Search for the cell housing the specified text and yield its [x, y] center coordinate. 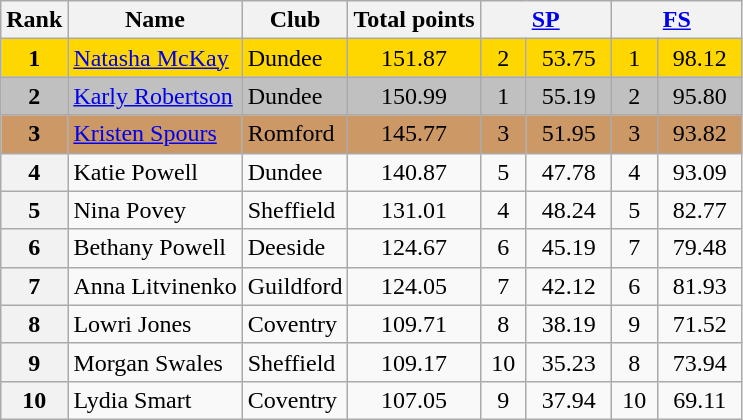
Guildford [295, 286]
Nina Povey [155, 210]
151.87 [414, 58]
Total points [414, 20]
145.77 [414, 134]
124.05 [414, 286]
53.75 [568, 58]
71.52 [700, 324]
55.19 [568, 96]
51.95 [568, 134]
Morgan Swales [155, 362]
Deeside [295, 248]
Name [155, 20]
79.48 [700, 248]
140.87 [414, 172]
Lowri Jones [155, 324]
Lydia Smart [155, 400]
107.05 [414, 400]
47.78 [568, 172]
150.99 [414, 96]
82.77 [700, 210]
35.23 [568, 362]
Anna Litvinenko [155, 286]
98.12 [700, 58]
131.01 [414, 210]
Kristen Spours [155, 134]
73.94 [700, 362]
69.11 [700, 400]
38.19 [568, 324]
Karly Robertson [155, 96]
Katie Powell [155, 172]
FS [676, 20]
Club [295, 20]
124.67 [414, 248]
45.19 [568, 248]
Natasha McKay [155, 58]
109.71 [414, 324]
Bethany Powell [155, 248]
37.94 [568, 400]
109.17 [414, 362]
Romford [295, 134]
81.93 [700, 286]
42.12 [568, 286]
93.09 [700, 172]
Rank [34, 20]
48.24 [568, 210]
SP [546, 20]
93.82 [700, 134]
95.80 [700, 96]
